Determine the [x, y] coordinate at the center of the cell enclosing the given text.  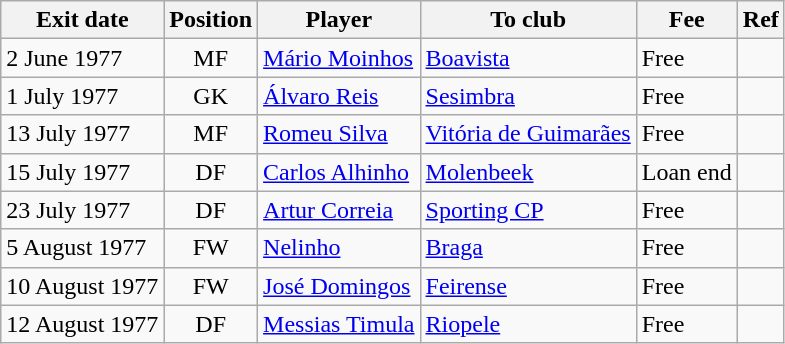
12 August 1977 [82, 324]
To club [528, 20]
Position [211, 20]
Carlos Alhinho [339, 172]
Sesimbra [528, 96]
Mário Moinhos [339, 58]
1 July 1977 [82, 96]
Messias Timula [339, 324]
Nelinho [339, 248]
Fee [686, 20]
2 June 1977 [82, 58]
Exit date [82, 20]
Ref [760, 20]
Riopele [528, 324]
13 July 1977 [82, 134]
5 August 1977 [82, 248]
GK [211, 96]
10 August 1977 [82, 286]
Player [339, 20]
Vitória de Guimarães [528, 134]
José Domingos [339, 286]
Loan end [686, 172]
Boavista [528, 58]
Sporting CP [528, 210]
Álvaro Reis [339, 96]
15 July 1977 [82, 172]
Molenbeek [528, 172]
Artur Correia [339, 210]
Feirense [528, 286]
23 July 1977 [82, 210]
Braga [528, 248]
Romeu Silva [339, 134]
